Return [X, Y] of the center of cell containing provided text 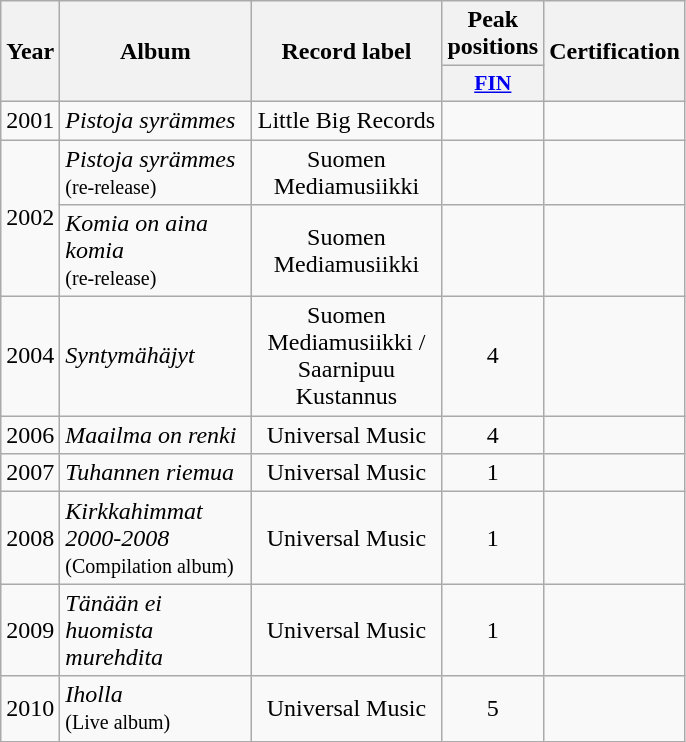
Certification [615, 52]
2002 [30, 218]
Record label [346, 52]
Pistoja syrämmes [156, 120]
2004 [30, 356]
Syntymähäjyt [156, 356]
Kirkkahimmat 2000-2008 (Compilation album) [156, 538]
2009 [30, 630]
Komia on aina komia (re-release) [156, 251]
2010 [30, 708]
Suomen Mediamusiikki / Saarnipuu Kustannus [346, 356]
Iholla (Live album) [156, 708]
Pistoja syrämmes (re-release) [156, 172]
Tänään ei huomista murehdita [156, 630]
FIN [493, 84]
Maailma on renki [156, 435]
2008 [30, 538]
Album [156, 52]
Year [30, 52]
Peak positions [493, 34]
5 [493, 708]
2006 [30, 435]
Tuhannen riemua [156, 473]
2007 [30, 473]
Little Big Records [346, 120]
2001 [30, 120]
